Detect which cell encompasses the target text, then output its (x, y) center coordinate. 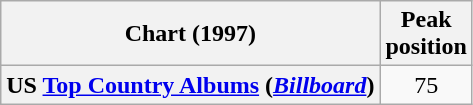
75 (426, 85)
Chart (1997) (190, 34)
US Top Country Albums (Billboard) (190, 85)
Peakposition (426, 34)
